For the text-containing cell, return its midpoint in (x, y) coordinate format. 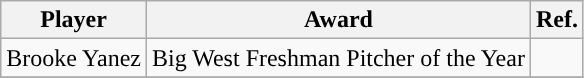
Player (74, 20)
Big West Freshman Pitcher of the Year (338, 58)
Brooke Yanez (74, 58)
Award (338, 20)
Ref. (556, 20)
